Output the [x, y] coordinate of the center of the cell containing the given text.  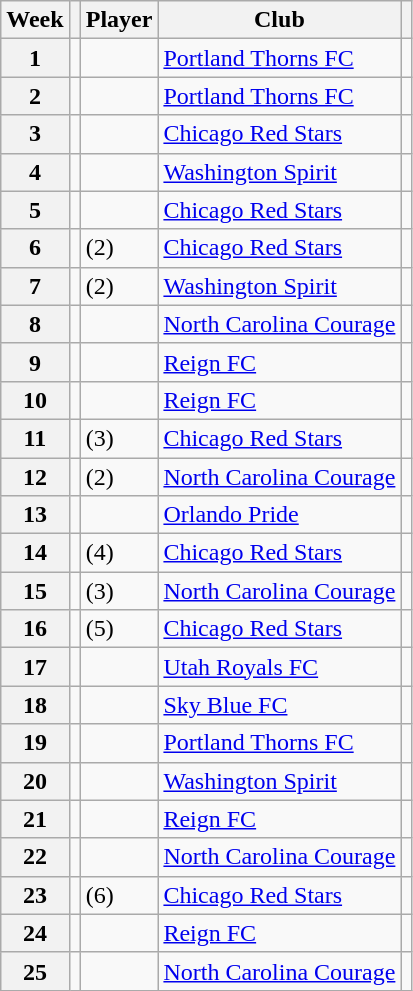
3 [35, 134]
Week [35, 20]
21 [35, 819]
15 [35, 591]
6 [35, 248]
Player [119, 20]
(6) [119, 895]
19 [35, 743]
14 [35, 553]
10 [35, 400]
Utah Royals FC [280, 667]
23 [35, 895]
1 [35, 58]
Club [280, 20]
8 [35, 324]
17 [35, 667]
(5) [119, 629]
7 [35, 286]
24 [35, 933]
20 [35, 781]
Orlando Pride [280, 515]
(4) [119, 553]
4 [35, 172]
2 [35, 96]
25 [35, 971]
9 [35, 362]
11 [35, 438]
Sky Blue FC [280, 705]
22 [35, 857]
16 [35, 629]
12 [35, 477]
5 [35, 210]
18 [35, 705]
13 [35, 515]
